Determine the [X, Y] coordinate at the center of the cell enclosing the given text.  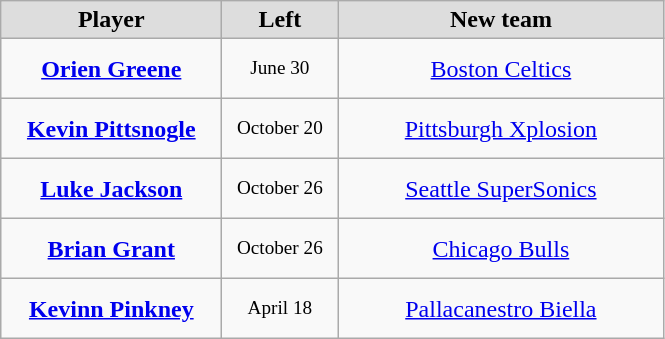
Seattle SuperSonics [501, 189]
June 30 [280, 69]
Kevin Pittsnogle [112, 129]
Chicago Bulls [501, 249]
October 20 [280, 129]
Brian Grant [112, 249]
Left [280, 20]
Luke Jackson [112, 189]
Boston Celtics [501, 69]
April 18 [280, 309]
Player [112, 20]
Kevinn Pinkney [112, 309]
Pallacanestro Biella [501, 309]
Orien Greene [112, 69]
New team [501, 20]
Pittsburgh Xplosion [501, 129]
